Find where the given text appears and provide that cell's center as (x, y) coordinate. 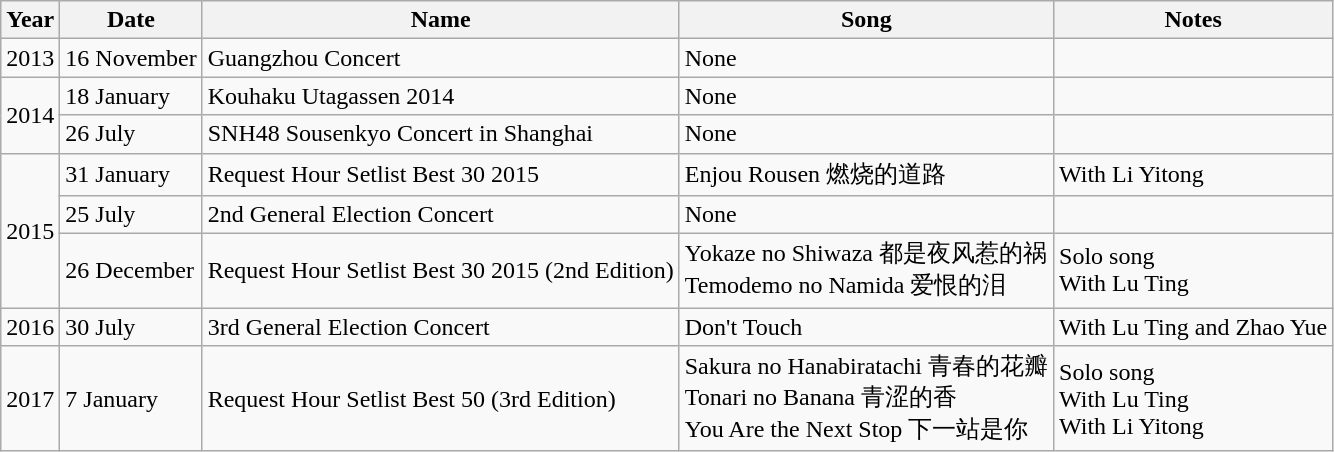
2016 (30, 327)
2017 (30, 399)
Request Hour Setlist Best 30 2015 (440, 174)
Name (440, 20)
Enjou Rousen 燃烧的道路 (866, 174)
Request Hour Setlist Best 50 (3rd Edition) (440, 399)
30 July (131, 327)
2nd General Election Concert (440, 215)
Kouhaku Utagassen 2014 (440, 96)
26 July (131, 134)
26 December (131, 271)
Guangzhou Concert (440, 58)
7 January (131, 399)
16 November (131, 58)
Yokaze no Shiwaza 都是夜风惹的祸 Temodemo no Namida 爱恨的泪 (866, 271)
Notes (1194, 20)
Sakura no Hanabiratachi 青春的花瓣 Tonari no Banana 青涩的香 You Are the Next Stop 下一站是你 (866, 399)
31 January (131, 174)
25 July (131, 215)
Year (30, 20)
Request Hour Setlist Best 30 2015 (2nd Edition) (440, 271)
3rd General Election Concert (440, 327)
With Lu Ting and Zhao Yue (1194, 327)
2014 (30, 115)
Don't Touch (866, 327)
Date (131, 20)
With Li Yitong (1194, 174)
SNH48 Sousenkyo Concert in Shanghai (440, 134)
2015 (30, 230)
2013 (30, 58)
Solo song With Lu Ting (1194, 271)
18 January (131, 96)
Solo song With Lu Ting With Li Yitong (1194, 399)
Song (866, 20)
